Determine the (x, y) coordinate at the center of the cell enclosing the given text.  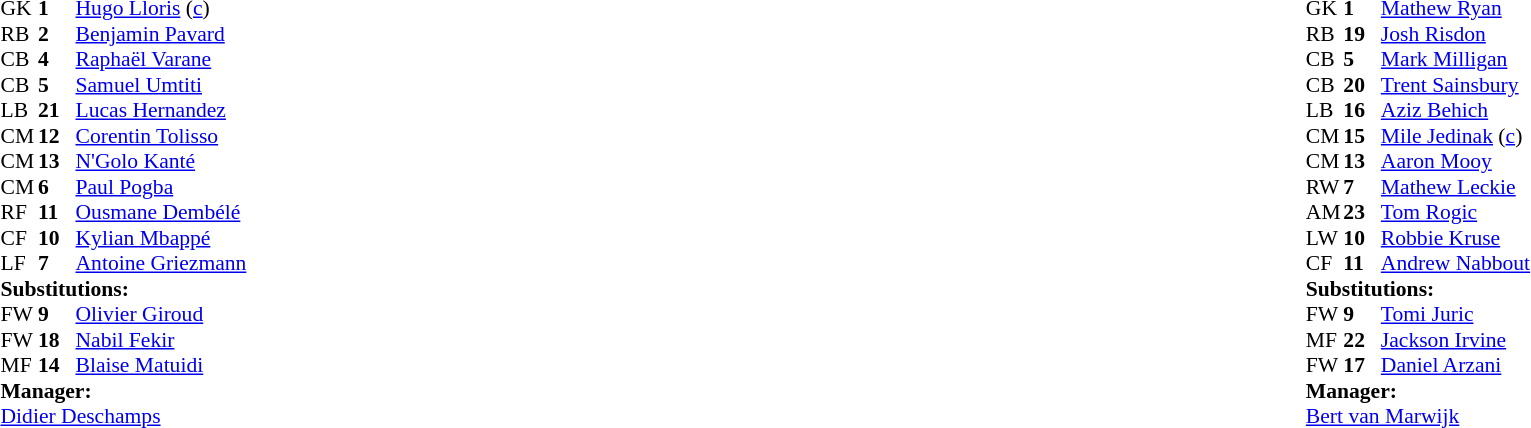
Paul Pogba (162, 187)
Benjamin Pavard (162, 34)
18 (57, 340)
16 (1362, 111)
N'Golo Kanté (162, 161)
Daniel Arzani (1456, 365)
Olivier Giroud (162, 315)
Trent Sainsbury (1456, 85)
Josh Risdon (1456, 34)
14 (57, 365)
Mile Jedinak (c) (1456, 136)
Tom Rogic (1456, 213)
17 (1362, 365)
AM (1325, 213)
Nabil Fekir (162, 340)
LW (1325, 238)
LF (19, 263)
Kylian Mbappé (162, 238)
19 (1362, 34)
RF (19, 213)
Tomi Juric (1456, 315)
Blaise Matuidi (162, 365)
2 (57, 34)
Mark Milligan (1456, 59)
Jackson Irvine (1456, 340)
12 (57, 136)
Raphaël Varane (162, 59)
Robbie Kruse (1456, 238)
Aaron Mooy (1456, 161)
Ousmane Dembélé (162, 213)
Antoine Griezmann (162, 263)
Corentin Tolisso (162, 136)
Andrew Nabbout (1456, 263)
RW (1325, 187)
Mathew Leckie (1456, 187)
Samuel Umtiti (162, 85)
23 (1362, 213)
20 (1362, 85)
Lucas Hernandez (162, 111)
Aziz Behich (1456, 111)
6 (57, 187)
4 (57, 59)
21 (57, 111)
22 (1362, 340)
15 (1362, 136)
